Detect which cell encompasses the target text, then output its [x, y] center coordinate. 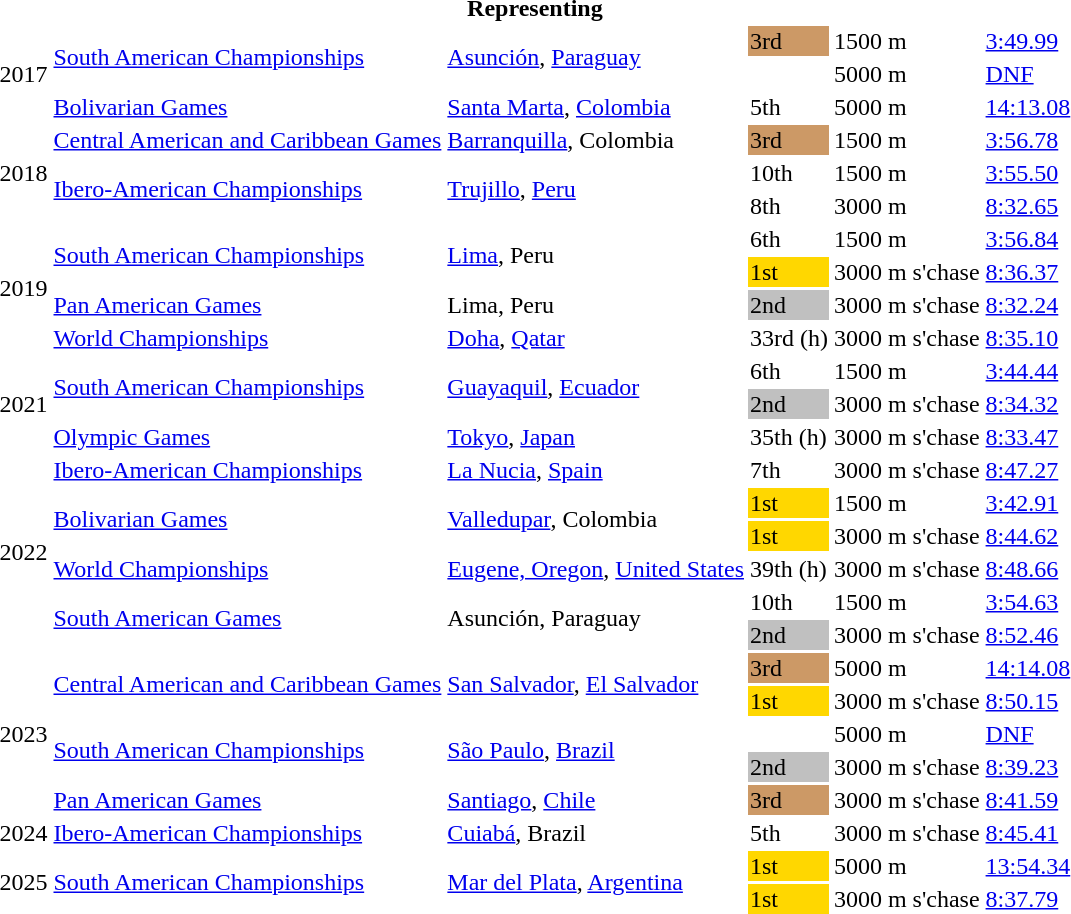
Trujillo, Peru [596, 190]
Mar del Plata, Argentina [596, 882]
7th [788, 470]
Doha, Qatar [596, 338]
Santa Marta, Colombia [596, 107]
33rd (h) [788, 338]
Cuiabá, Brazil [596, 833]
Eugene, Oregon, United States [596, 569]
Valledupar, Colombia [596, 520]
La Nucia, Spain [596, 470]
Tokyo, Japan [596, 437]
Barranquilla, Colombia [596, 140]
3000 m [906, 206]
Santiago, Chile [596, 800]
Guayaquil, Ecuador [596, 388]
Olympic Games [248, 437]
South American Games [248, 618]
8th [788, 206]
San Salvador, El Salvador [596, 684]
São Paulo, Brazil [596, 750]
39th (h) [788, 569]
35th (h) [788, 437]
